Find where the given text appears and provide that cell's center as [X, Y] coordinate. 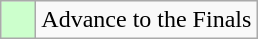
Advance to the Finals [146, 20]
